Identify which cell holds the provided text, then report its [X, Y] central coordinate. 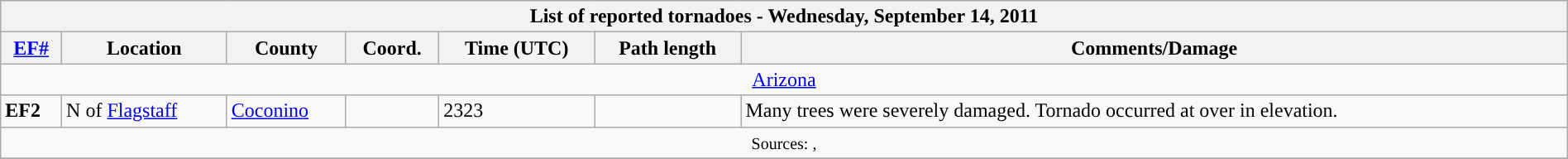
List of reported tornadoes - Wednesday, September 14, 2011 [784, 17]
Time (UTC) [517, 48]
2323 [517, 111]
EF# [31, 48]
Comments/Damage [1154, 48]
Coord. [392, 48]
Arizona [784, 79]
Path length [668, 48]
Location [145, 48]
Sources: , [784, 142]
N of Flagstaff [145, 111]
Coconino [286, 111]
County [286, 48]
Many trees were severely damaged. Tornado occurred at over in elevation. [1154, 111]
EF2 [31, 111]
